Capture the cell that displays the provided text and extract its (X, Y) central coordinate. 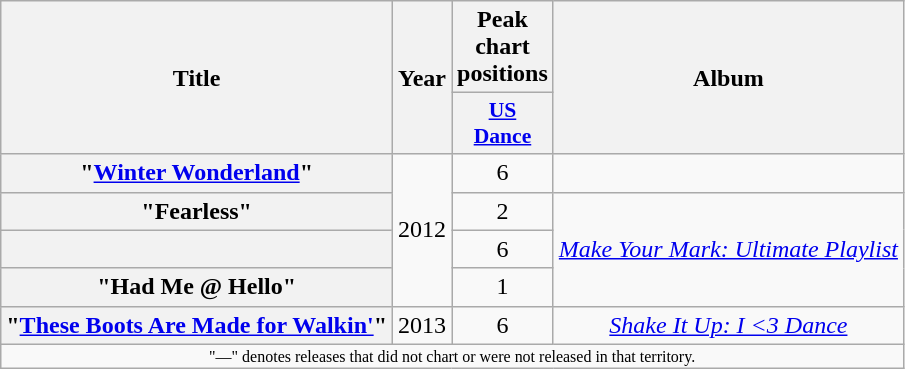
Peak chart positions (503, 47)
"Had Me @ Hello" (197, 287)
"These Boots Are Made for Walkin'" (197, 325)
"—" denotes releases that did not chart or were not released in that territory. (452, 356)
2 (503, 211)
Make Your Mark: Ultimate Playlist (728, 249)
2013 (422, 325)
"Fearless" (197, 211)
Title (197, 78)
1 (503, 287)
2012 (422, 230)
USDance (503, 124)
"Winter Wonderland" (197, 173)
Year (422, 78)
Album (728, 78)
Shake It Up: I <3 Dance (728, 325)
